Identify which cell holds the provided text, then report its (x, y) central coordinate. 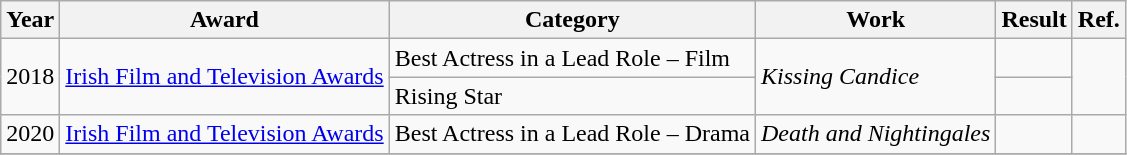
Result (1034, 20)
2018 (30, 77)
Kissing Candice (876, 77)
Ref. (1098, 20)
Work (876, 20)
Rising Star (572, 96)
Award (224, 20)
Best Actress in a Lead Role – Drama (572, 134)
2020 (30, 134)
Death and Nightingales (876, 134)
Category (572, 20)
Year (30, 20)
Best Actress in a Lead Role – Film (572, 58)
